Locate the cell with the specified text and output its (X, Y) center coordinate. 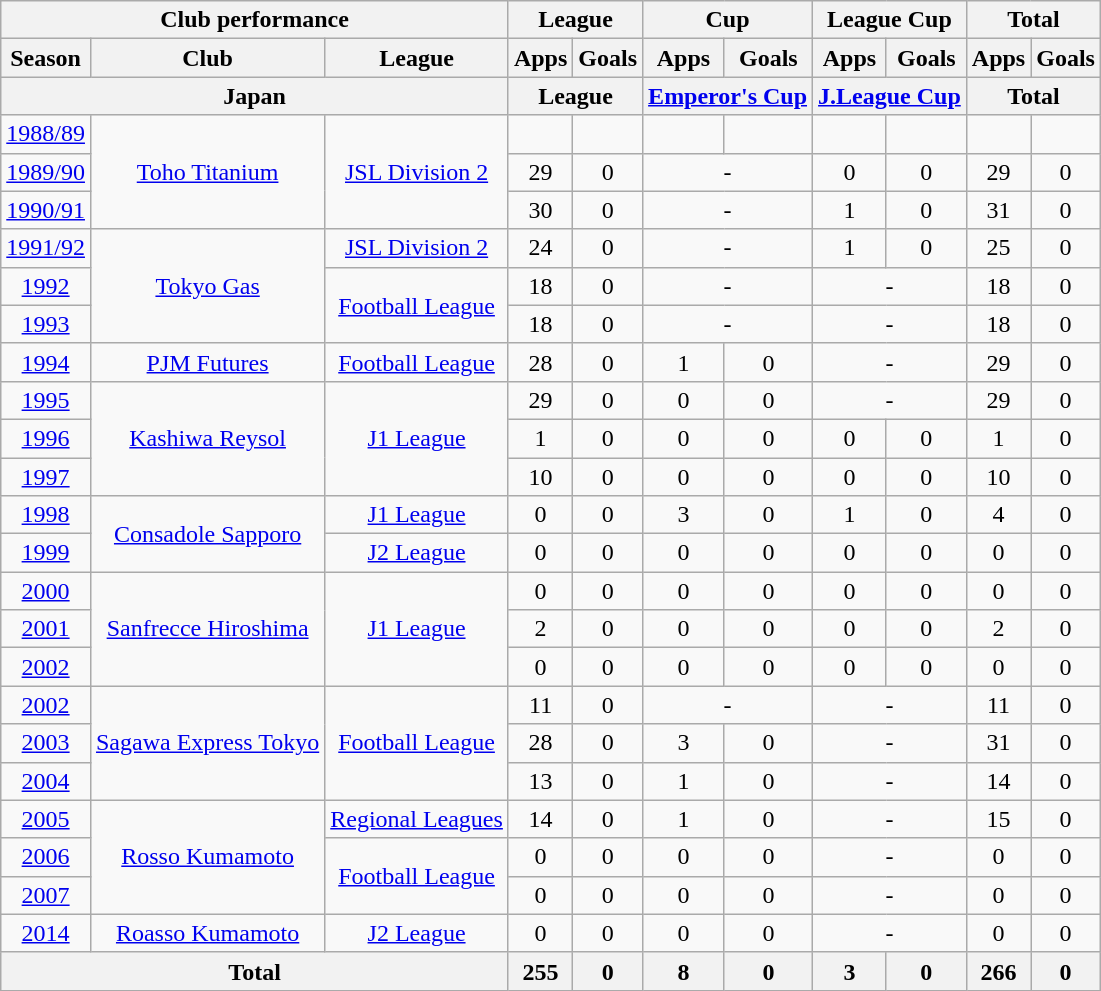
1996 (46, 438)
Tokyo Gas (207, 286)
2004 (46, 781)
2005 (46, 819)
Sagawa Express Tokyo (207, 743)
Cup (728, 20)
1994 (46, 362)
15 (998, 819)
1993 (46, 324)
1992 (46, 286)
1999 (46, 553)
1988/89 (46, 134)
30 (540, 210)
2014 (46, 933)
1997 (46, 477)
255 (540, 971)
1998 (46, 515)
2006 (46, 857)
Regional Leagues (417, 819)
Sanfrecce Hiroshima (207, 629)
Japan (255, 96)
Emperor's Cup (728, 96)
8 (684, 971)
Consadole Sapporo (207, 534)
2001 (46, 629)
1990/91 (46, 210)
25 (998, 248)
13 (540, 781)
4 (998, 515)
Toho Titanium (207, 172)
Kashiwa Reysol (207, 438)
266 (998, 971)
PJM Futures (207, 362)
League Cup (890, 20)
Season (46, 58)
Club (207, 58)
24 (540, 248)
2003 (46, 743)
1995 (46, 400)
1991/92 (46, 248)
Roasso Kumamoto (207, 933)
J.League Cup (890, 96)
1989/90 (46, 172)
Club performance (255, 20)
Rosso Kumamoto (207, 857)
2007 (46, 895)
2000 (46, 591)
